Return the (X, Y) coordinate for the center point of the cell that contains the specified text.  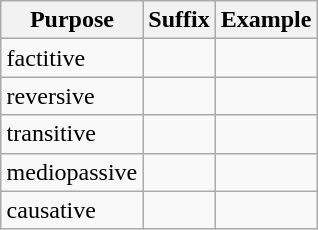
causative (72, 210)
mediopassive (72, 172)
transitive (72, 134)
Suffix (179, 20)
Purpose (72, 20)
reversive (72, 96)
factitive (72, 58)
Example (266, 20)
